Detect which cell encompasses the target text, then output its (x, y) center coordinate. 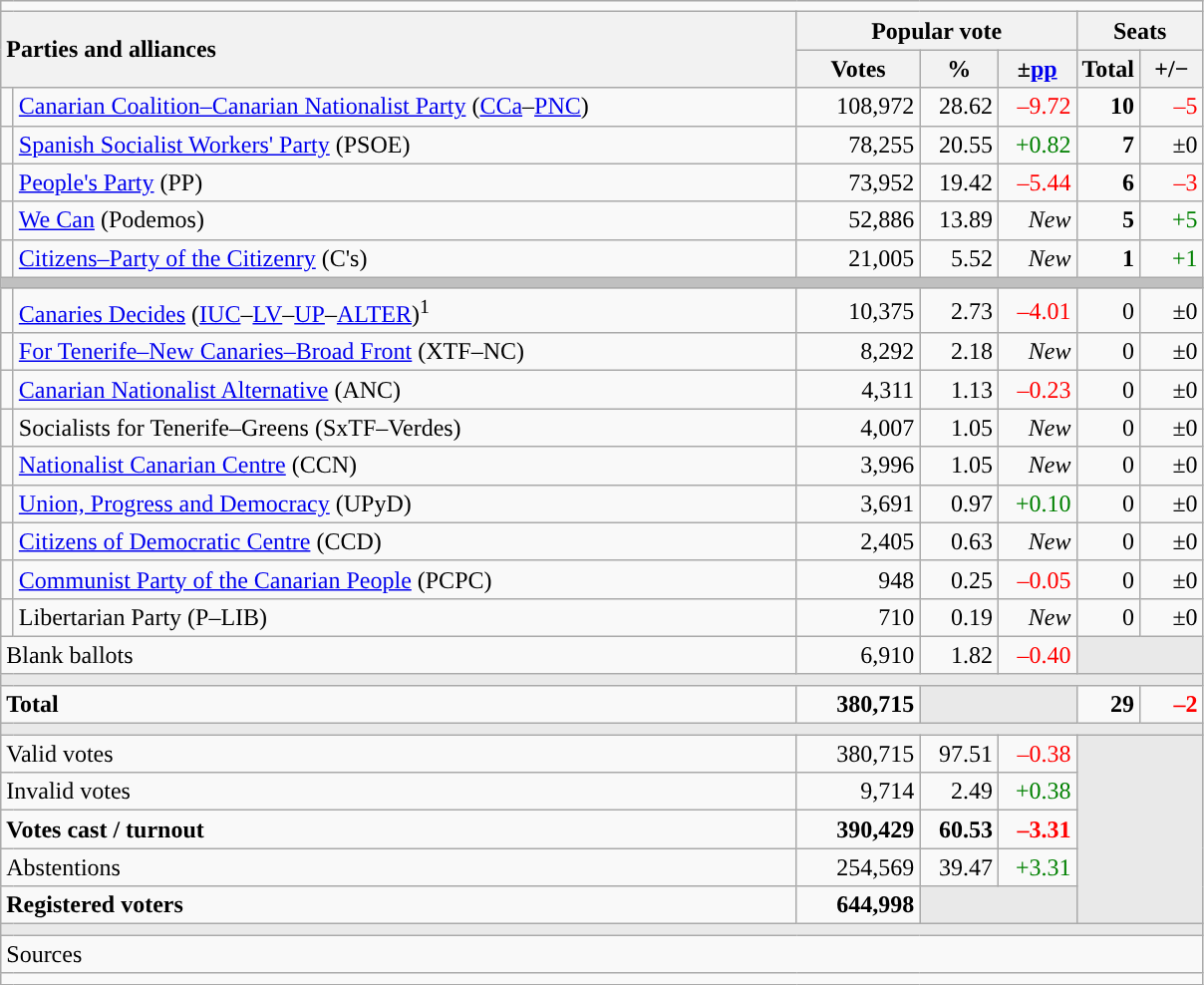
8,292 (858, 352)
7 (1108, 145)
% (959, 69)
52,886 (858, 220)
73,952 (858, 182)
390,429 (858, 829)
Votes cast / turnout (399, 829)
Blank ballots (399, 655)
Citizens–Party of the Citizenry (C's) (405, 258)
Votes (858, 69)
29 (1108, 704)
108,972 (858, 107)
+5 (1172, 220)
We Can (Podemos) (405, 220)
–0.40 (1037, 655)
644,998 (858, 905)
21,005 (858, 258)
–9.72 (1037, 107)
Communist Party of the Canarian People (PCPC) (405, 579)
–3.31 (1037, 829)
2,405 (858, 541)
4,311 (858, 390)
People's Party (PP) (405, 182)
+3.31 (1037, 867)
±pp (1037, 69)
1 (1108, 258)
+0.10 (1037, 503)
Spanish Socialist Workers' Party (PSOE) (405, 145)
–0.38 (1037, 754)
–4.01 (1037, 311)
0.97 (959, 503)
–5 (1172, 107)
6,910 (858, 655)
+0.38 (1037, 792)
Registered voters (399, 905)
6 (1108, 182)
+/− (1172, 69)
4,007 (858, 428)
Union, Progress and Democracy (UPyD) (405, 503)
Nationalist Canarian Centre (CCN) (405, 466)
0.63 (959, 541)
–5.44 (1037, 182)
0.25 (959, 579)
–0.05 (1037, 579)
9,714 (858, 792)
1.13 (959, 390)
Invalid votes (399, 792)
20.55 (959, 145)
–2 (1172, 704)
Canarian Nationalist Alternative (ANC) (405, 390)
28.62 (959, 107)
For Tenerife–New Canaries–Broad Front (XTF–NC) (405, 352)
13.89 (959, 220)
Parties and alliances (399, 50)
60.53 (959, 829)
97.51 (959, 754)
948 (858, 579)
78,255 (858, 145)
3,996 (858, 466)
Sources (602, 954)
5.52 (959, 258)
0.19 (959, 617)
1.82 (959, 655)
Libertarian Party (P–LIB) (405, 617)
2.18 (959, 352)
10,375 (858, 311)
Canaries Decides (IUC–LV–UP–ALTER)1 (405, 311)
+1 (1172, 258)
–0.23 (1037, 390)
Valid votes (399, 754)
19.42 (959, 182)
2.49 (959, 792)
10 (1108, 107)
2.73 (959, 311)
+0.82 (1037, 145)
Citizens of Democratic Centre (CCD) (405, 541)
Popular vote (937, 31)
–3 (1172, 182)
Abstentions (399, 867)
Socialists for Tenerife–Greens (SxTF–Verdes) (405, 428)
39.47 (959, 867)
3,691 (858, 503)
Canarian Coalition–Canarian Nationalist Party (CCa–PNC) (405, 107)
710 (858, 617)
5 (1108, 220)
Seats (1140, 31)
254,569 (858, 867)
